Capture the cell that displays the provided text and extract its (X, Y) central coordinate. 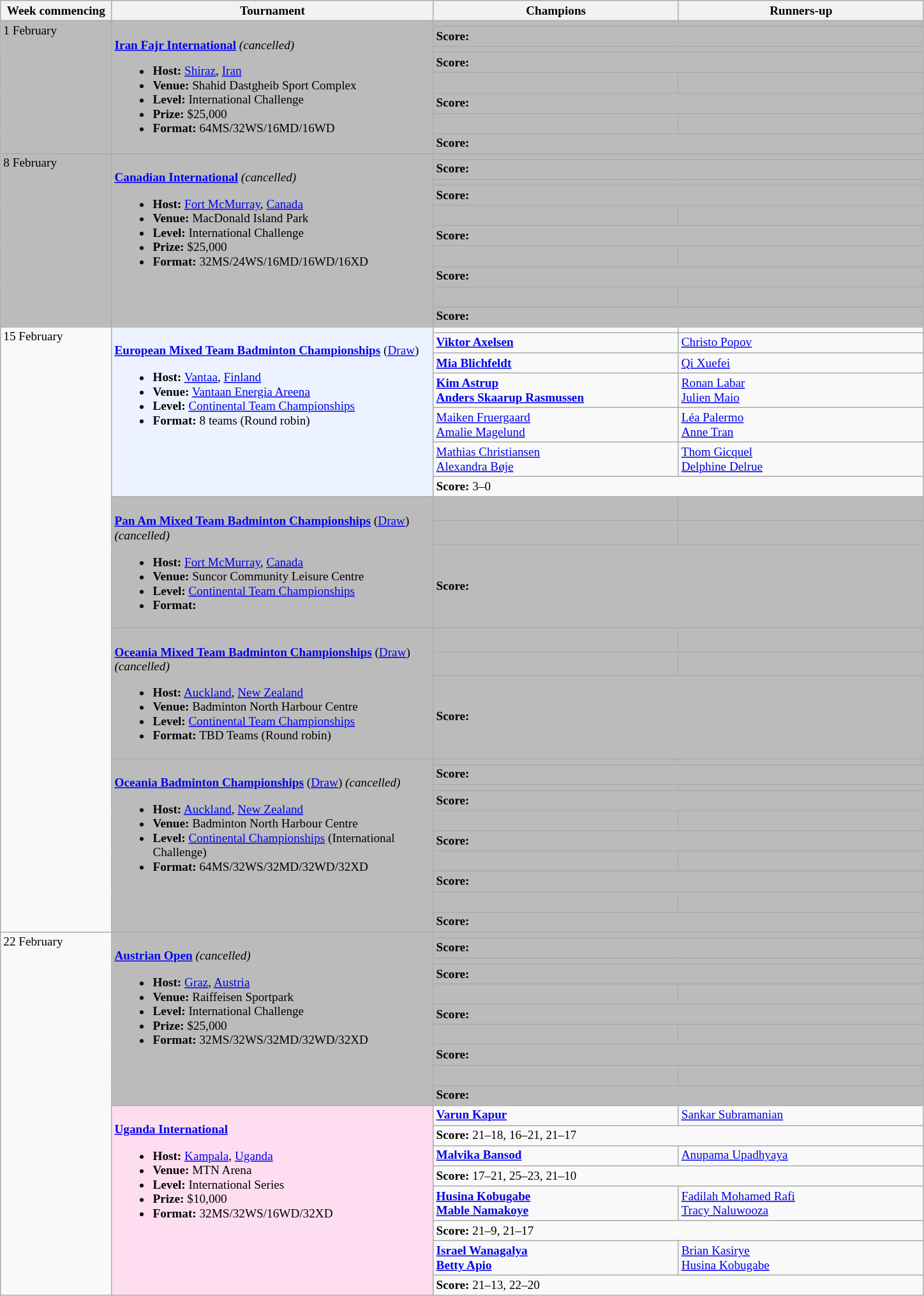
Ronan LabarJulien Maio (801, 390)
Brian Kasirye Husina Kobugabe (801, 1258)
Léa PalermoAnne Tran (801, 425)
Austrian Open (cancelled)Host: Graz, AustriaVenue: Raiffeisen SportparkLevel: International ChallengePrize: $25,000Format: 32MS/32WS/32MD/32WD/32XD (272, 1019)
Champions (556, 11)
Malvika Bansod (556, 1156)
Week commencing (56, 11)
1 February (56, 87)
Husina Kobugabe Mable Namakoye (556, 1203)
Fadilah Mohamed Rafi Tracy Naluwooza (801, 1203)
Kim AstrupAnders Skaarup Rasmussen (556, 390)
15 February (56, 629)
Sankar Subramanian (801, 1115)
Score: 17–21, 25–23, 21–10 (678, 1176)
Anupama Upadhyaya (801, 1156)
Qi Xuefei (801, 363)
8 February (56, 240)
Maiken FruergaardAmalie Magelund (556, 425)
Viktor Axelsen (556, 343)
Israel Wanagalya Betty Apio (556, 1258)
Christo Popov (801, 343)
Runners-up (801, 11)
Score: 21–13, 22–20 (678, 1286)
Tournament (272, 11)
Score: 3–0 (678, 487)
Mia Blichfeldt (556, 363)
22 February (56, 1114)
Mathias ChristiansenAlexandra Bøje (556, 459)
Varun Kapur (556, 1115)
Score: 21–9, 21–17 (678, 1231)
Score: 21–18, 16–21, 21–17 (678, 1136)
Thom GicquelDelphine Delrue (801, 459)
Uganda InternationalHost: Kampala, UgandaVenue: MTN ArenaLevel: International SeriesPrize: $10,000Format: 32MS/32WS/16WD/32XD (272, 1200)
